Identify which cell holds the provided text, then report its [x, y] central coordinate. 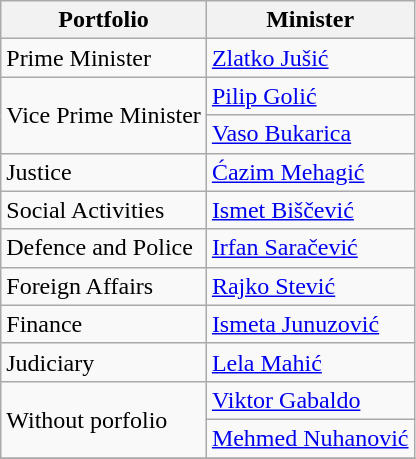
Defence and Police [104, 248]
Rajko Stević [310, 286]
Justice [104, 172]
Lela Mahić [310, 362]
Social Activities [104, 210]
Pilip Golić [310, 96]
Zlatko Jušić [310, 58]
Judiciary [104, 362]
Ćazim Mehagić [310, 172]
Viktor Gabaldo [310, 400]
Irfan Saračević [310, 248]
Portfolio [104, 20]
Ismeta Junuzović [310, 324]
Prime Minister [104, 58]
Vice Prime Minister [104, 115]
Mehmed Nuhanović [310, 438]
Foreign Affairs [104, 286]
Minister [310, 20]
Ismet Biščević [310, 210]
Without porfolio [104, 419]
Finance [104, 324]
Vaso Bukarica [310, 134]
